For the text-containing cell, return its midpoint in [x, y] coordinate format. 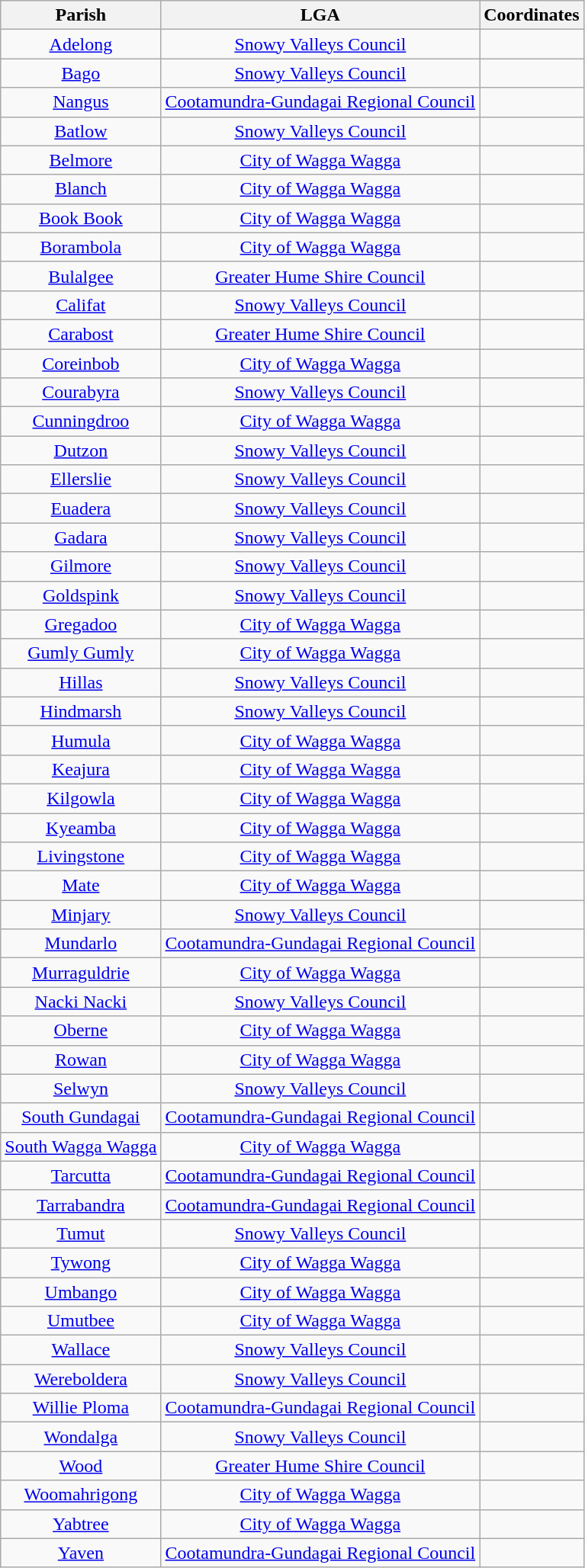
Borambola [81, 247]
Humula [81, 740]
Hindmarsh [81, 711]
Selwyn [81, 1089]
Belmore [81, 160]
Bago [81, 73]
Rowan [81, 1060]
Nangus [81, 102]
Wereboldera [81, 1379]
Carabost [81, 334]
Courabyra [81, 393]
Dutzon [81, 451]
Hillas [81, 682]
Mate [81, 886]
Cunningdroo [81, 422]
Yaven [81, 1553]
Willie Ploma [81, 1408]
Umutbee [81, 1321]
Kilgowla [81, 798]
Book Book [81, 218]
Parish [81, 15]
Ellerslie [81, 479]
Califat [81, 305]
Gumly Gumly [81, 653]
Wood [81, 1466]
Gregadoo [81, 624]
Blanch [81, 189]
Bulalgee [81, 276]
Kyeamba [81, 827]
Gadara [81, 537]
Oberne [81, 1031]
Woomahrigong [81, 1495]
Wallace [81, 1350]
Umbango [81, 1292]
Livingstone [81, 857]
Keajura [81, 769]
Tywong [81, 1262]
South Gundagai [81, 1117]
Nacki Nacki [81, 1002]
LGA [320, 15]
Yabtree [81, 1524]
Murraguldrie [81, 973]
Mundarlo [81, 944]
Tarcutta [81, 1175]
Gilmore [81, 566]
Goldspink [81, 595]
Coordinates [532, 15]
Batlow [81, 131]
Coreinbob [81, 364]
Tumut [81, 1233]
Adelong [81, 44]
Tarrabandra [81, 1204]
South Wagga Wagga [81, 1146]
Euadera [81, 508]
Wondalga [81, 1437]
Minjary [81, 915]
